Output the (X, Y) coordinate of the center of the cell containing the given text.  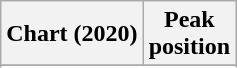
Peakposition (189, 34)
Chart (2020) (72, 34)
